Determine the [X, Y] coordinate at the center of the cell enclosing the given text.  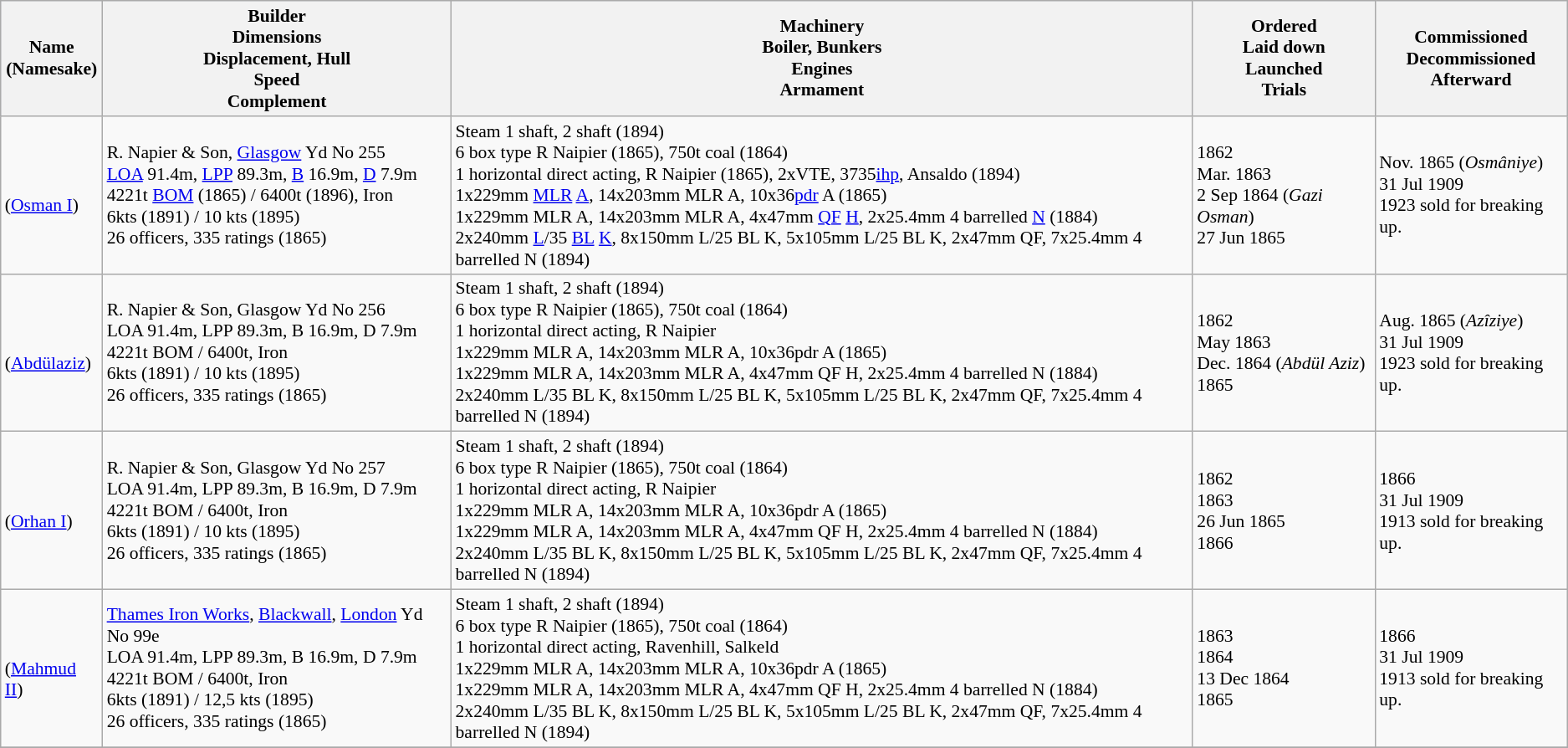
1862May 1863Dec. 1864 (Abdül Aziz)1865 [1284, 353]
1862Mar. 18632 Sep 1864 (Gazi Osman)27 Jun 1865 [1284, 196]
Name(Namesake) [52, 59]
OrderedLaid downLaunchedTrials [1284, 59]
BuilderDimensionsDisplacement, HullSpeedComplement [278, 59]
(Abdülaziz) [52, 353]
Aug. 1865 (Azîziye)31 Jul 19091923 sold for breaking up. [1470, 353]
(Mahmud II) [52, 669]
1862186326 Jun 18651866 [1284, 510]
MachineryBoiler, BunkersEnginesArmament [823, 59]
Nov. 1865 (Osmâniye)31 Jul 19091923 sold for breaking up. [1470, 196]
1863186413 Dec 18641865 [1284, 669]
(Orhan I) [52, 510]
CommissionedDecommissionedAfterward [1470, 59]
(Osman I) [52, 196]
